Determine the (X, Y) coordinate at the center of the cell enclosing the given text.  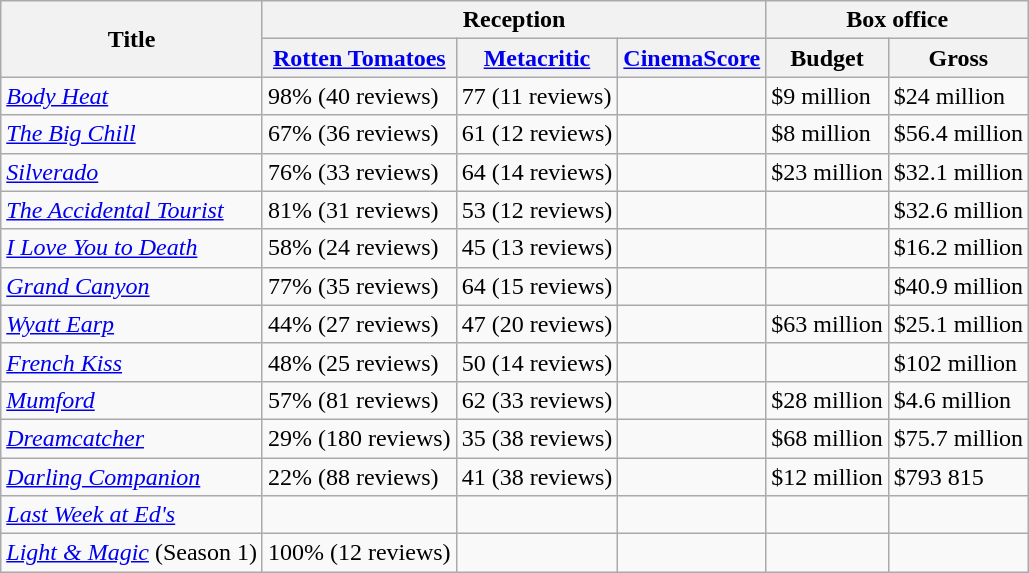
French Kiss (132, 362)
Grand Canyon (132, 286)
$25.1 million (958, 324)
Silverado (132, 172)
Dreamcatcher (132, 438)
$28 million (827, 400)
$75.7 million (958, 438)
$16.2 million (958, 248)
$32.6 million (958, 210)
$40.9 million (958, 286)
$24 million (958, 96)
48% (25 reviews) (359, 362)
53 (12 reviews) (537, 210)
Budget (827, 58)
Light & Magic (Season 1) (132, 553)
$4.6 million (958, 400)
Box office (898, 20)
44% (27 reviews) (359, 324)
64 (15 reviews) (537, 286)
$56.4 million (958, 134)
22% (88 reviews) (359, 477)
Metacritic (537, 58)
$68 million (827, 438)
$102 million (958, 362)
The Accidental Tourist (132, 210)
Reception (514, 20)
$63 million (827, 324)
41 (38 reviews) (537, 477)
Gross (958, 58)
29% (180 reviews) (359, 438)
77% (35 reviews) (359, 286)
35 (38 reviews) (537, 438)
Rotten Tomatoes (359, 58)
64 (14 reviews) (537, 172)
67% (36 reviews) (359, 134)
$32.1 million (958, 172)
58% (24 reviews) (359, 248)
Body Heat (132, 96)
Title (132, 39)
57% (81 reviews) (359, 400)
Darling Companion (132, 477)
$12 million (827, 477)
100% (12 reviews) (359, 553)
50 (14 reviews) (537, 362)
$8 million (827, 134)
77 (11 reviews) (537, 96)
45 (13 reviews) (537, 248)
62 (33 reviews) (537, 400)
61 (12 reviews) (537, 134)
Last Week at Ed's (132, 515)
$9 million (827, 96)
The Big Chill (132, 134)
47 (20 reviews) (537, 324)
CinemaScore (692, 58)
Wyatt Earp (132, 324)
81% (31 reviews) (359, 210)
98% (40 reviews) (359, 96)
$793 815 (958, 477)
$23 million (827, 172)
Mumford (132, 400)
I Love You to Death (132, 248)
76% (33 reviews) (359, 172)
